Extract the (X, Y) coordinate from the center of the cell holding the provided text.  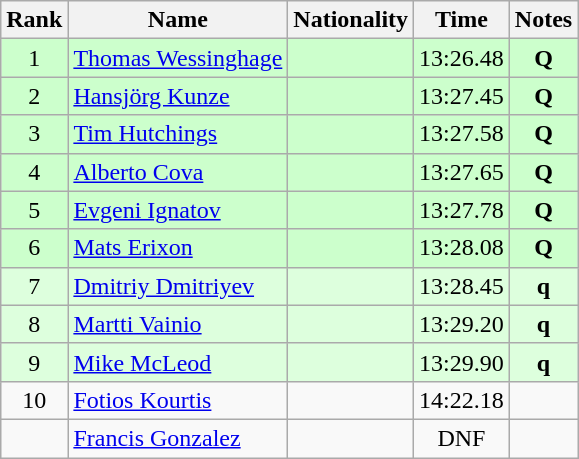
Martti Vainio (178, 324)
Name (178, 20)
1 (34, 58)
13:28.45 (462, 286)
9 (34, 362)
10 (34, 400)
Mats Erixon (178, 248)
Alberto Cova (178, 172)
4 (34, 172)
5 (34, 210)
13:29.90 (462, 362)
Notes (543, 20)
Time (462, 20)
3 (34, 134)
Thomas Wessinghage (178, 58)
7 (34, 286)
DNF (462, 438)
Hansjörg Kunze (178, 96)
13:27.65 (462, 172)
Tim Hutchings (178, 134)
13:29.20 (462, 324)
13:27.58 (462, 134)
13:28.08 (462, 248)
13:27.78 (462, 210)
Francis Gonzalez (178, 438)
13:27.45 (462, 96)
2 (34, 96)
14:22.18 (462, 400)
Mike McLeod (178, 362)
Fotios Kourtis (178, 400)
Evgeni Ignatov (178, 210)
8 (34, 324)
Dmitriy Dmitriyev (178, 286)
6 (34, 248)
Nationality (351, 20)
13:26.48 (462, 58)
Rank (34, 20)
